Determine the (x, y) coordinate at the center of the cell enclosing the given text.  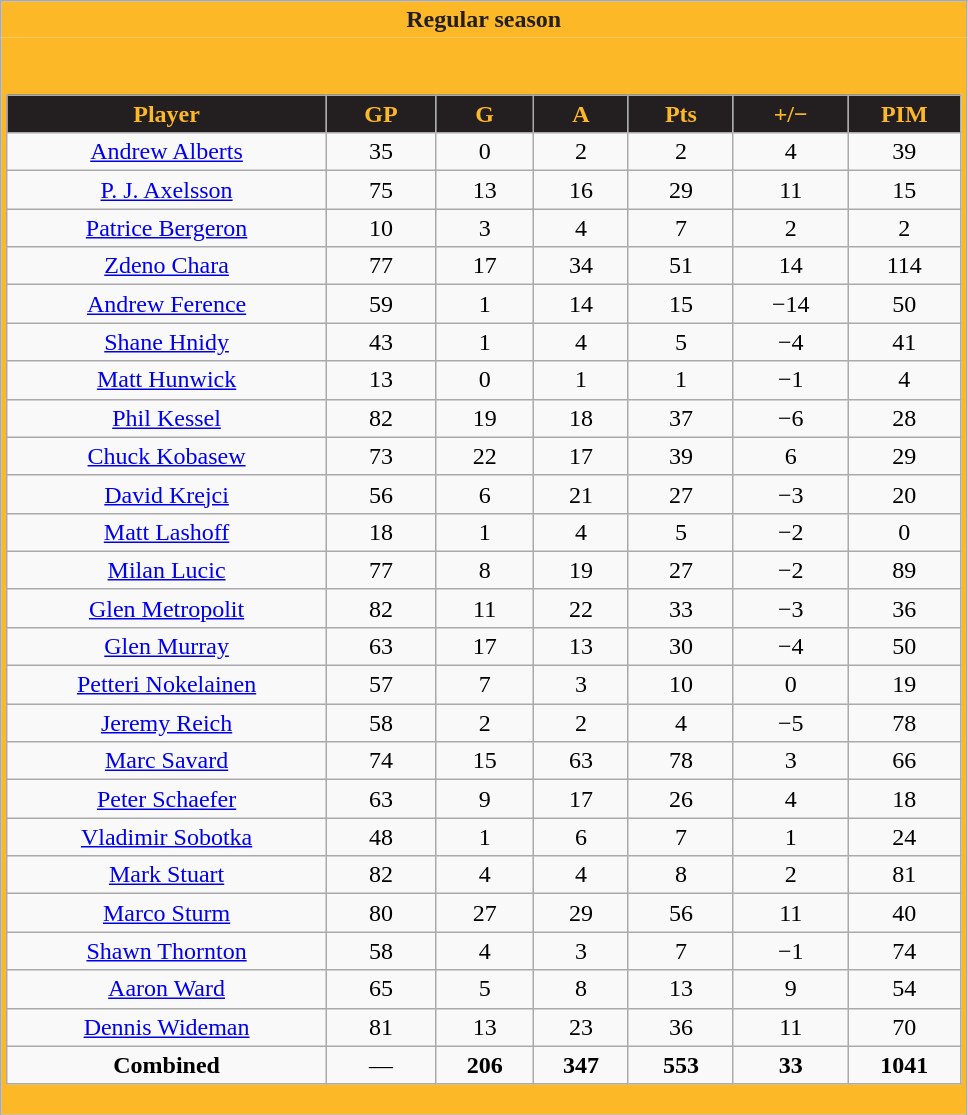
Matt Hunwick (166, 380)
40 (904, 913)
24 (904, 837)
P. J. Axelsson (166, 190)
65 (381, 989)
21 (580, 494)
73 (381, 456)
Player (166, 114)
Aaron Ward (166, 989)
−5 (790, 723)
114 (904, 266)
Jeremy Reich (166, 723)
Peter Schaefer (166, 799)
Glen Metropolit (166, 608)
Marc Savard (166, 761)
Matt Lashoff (166, 532)
70 (904, 1027)
Zdeno Chara (166, 266)
51 (680, 266)
57 (381, 685)
Chuck Kobasew (166, 456)
553 (680, 1065)
26 (680, 799)
A (580, 114)
37 (680, 418)
34 (580, 266)
PIM (904, 114)
35 (381, 152)
347 (580, 1065)
Andrew Alberts (166, 152)
David Krejci (166, 494)
1041 (904, 1065)
59 (381, 304)
Combined (166, 1065)
−6 (790, 418)
Dennis Wideman (166, 1027)
Patrice Bergeron (166, 228)
Andrew Ference (166, 304)
Pts (680, 114)
66 (904, 761)
16 (580, 190)
Vladimir Sobotka (166, 837)
23 (580, 1027)
Milan Lucic (166, 570)
30 (680, 646)
Mark Stuart (166, 875)
Phil Kessel (166, 418)
206 (485, 1065)
Petteri Nokelainen (166, 685)
41 (904, 342)
48 (381, 837)
Glen Murray (166, 646)
54 (904, 989)
89 (904, 570)
−14 (790, 304)
Marco Sturm (166, 913)
80 (381, 913)
Shawn Thornton (166, 951)
— (381, 1065)
75 (381, 190)
28 (904, 418)
Shane Hnidy (166, 342)
+/− (790, 114)
GP (381, 114)
Regular season (484, 20)
43 (381, 342)
G (485, 114)
20 (904, 494)
